Scan for the cell matching the given text and deliver its (X, Y) coordinate at center. 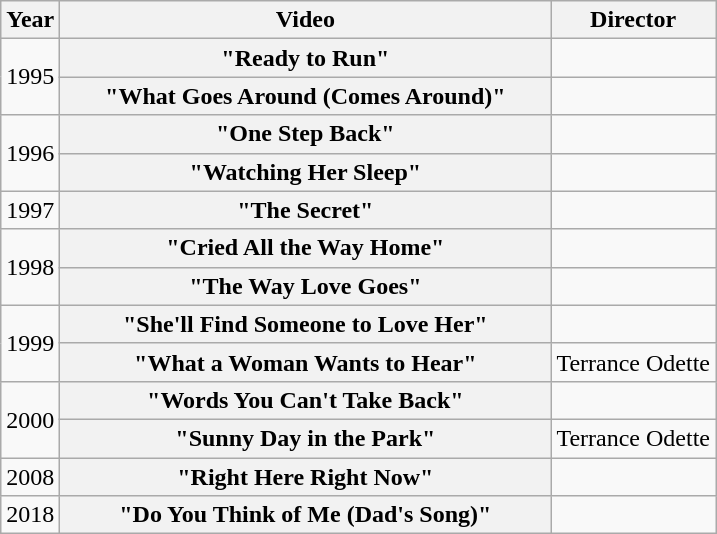
"What a Woman Wants to Hear" (306, 362)
"She'll Find Someone to Love Her" (306, 324)
1995 (30, 77)
"The Way Love Goes" (306, 286)
"What Goes Around (Comes Around)" (306, 96)
Video (306, 20)
1996 (30, 153)
1998 (30, 267)
"The Secret" (306, 210)
"Sunny Day in the Park" (306, 438)
"One Step Back" (306, 134)
2018 (30, 515)
"Watching Her Sleep" (306, 172)
2000 (30, 419)
"Words You Can't Take Back" (306, 400)
"Cried All the Way Home" (306, 248)
"Ready to Run" (306, 58)
Director (634, 20)
"Do You Think of Me (Dad's Song)" (306, 515)
1999 (30, 343)
1997 (30, 210)
Year (30, 20)
2008 (30, 477)
"Right Here Right Now" (306, 477)
